Return the (X, Y) coordinate for the center point of the cell that contains the specified text.  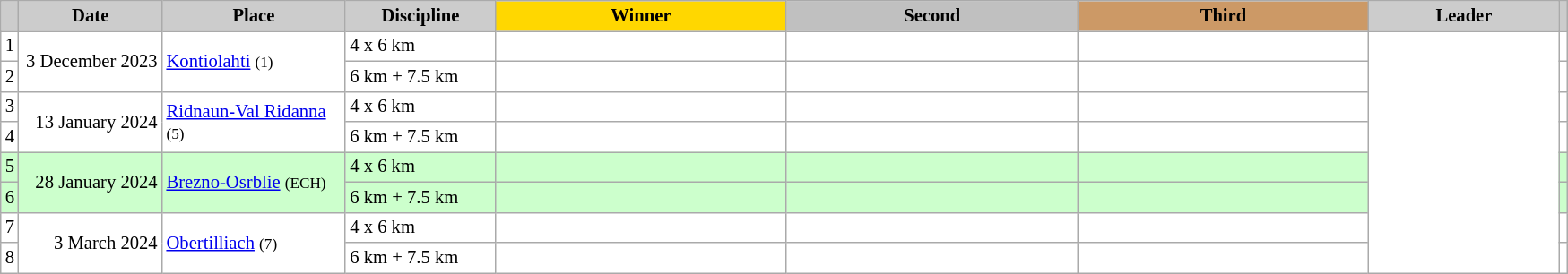
Leader (1464, 15)
Third (1223, 15)
3 March 2024 (91, 243)
6 (10, 197)
2 (10, 76)
Date (91, 15)
Ridnaun-Val Ridanna (5) (255, 122)
Place (255, 15)
3 December 2023 (91, 61)
Brezno-Osrblie (ECH) (255, 182)
8 (10, 257)
Winner (642, 15)
Discipline (420, 15)
3 (10, 107)
7 (10, 227)
4 (10, 137)
Second (932, 15)
5 (10, 167)
Obertilliach (7) (255, 243)
1 (10, 46)
Kontiolahti (1) (255, 61)
28 January 2024 (91, 182)
13 January 2024 (91, 122)
